Return [X, Y] of the center of cell containing provided text 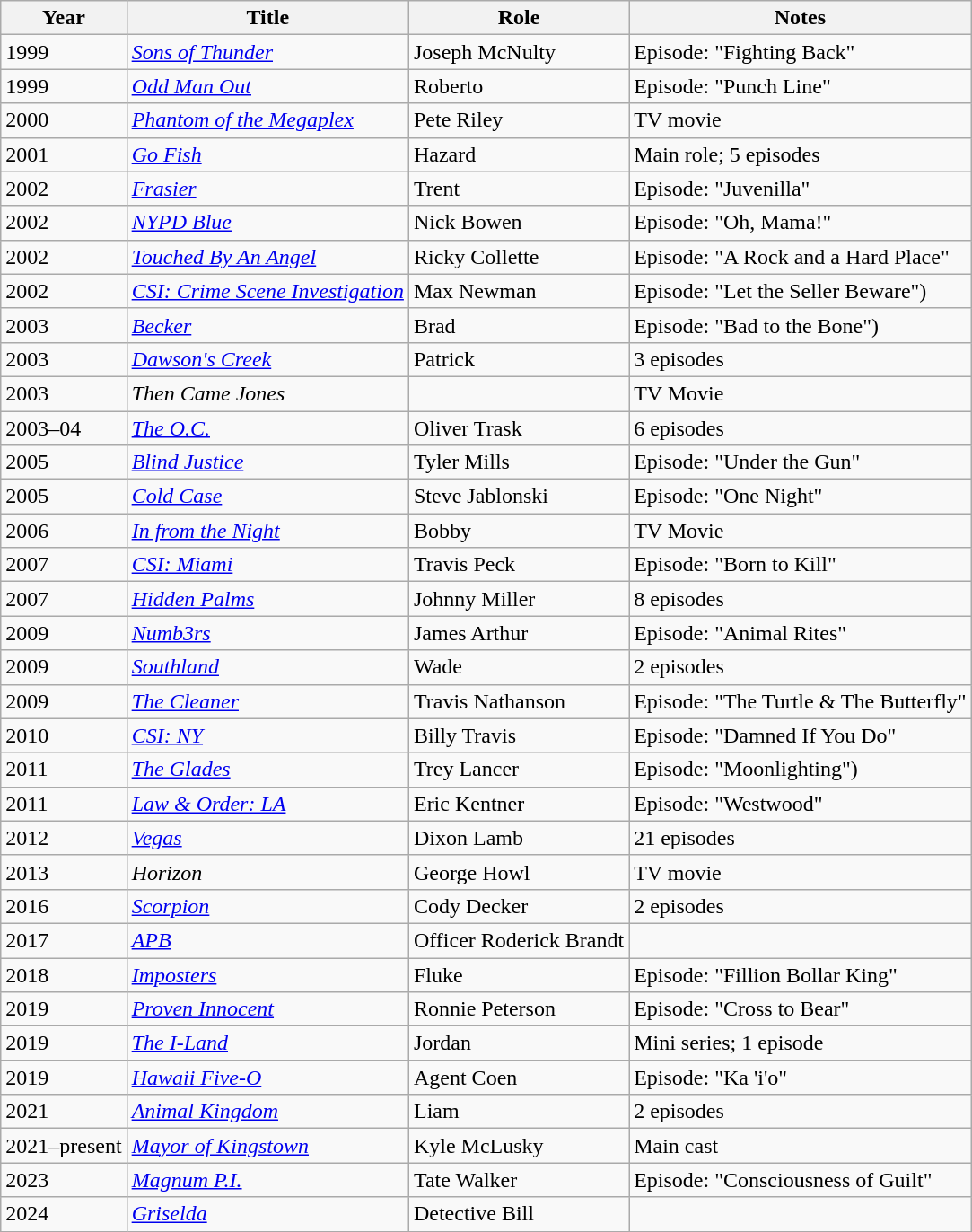
Animal Kingdom [267, 1112]
Joseph McNulty [519, 52]
The Glades [267, 770]
Mayor of Kingstown [267, 1146]
Griselda [267, 1214]
Proven Innocent [267, 1009]
Episode: "A Rock and a Hard Place" [801, 257]
Main cast [801, 1146]
Episode: "Cross to Bear" [801, 1009]
Episode: "Juvenilla" [801, 189]
Go Fish [267, 154]
2003–04 [64, 428]
Role [519, 18]
8 episodes [801, 599]
Vegas [267, 838]
Officer Roderick Brandt [519, 940]
Jordan [519, 1043]
Billy Travis [519, 735]
Then Came Jones [267, 393]
6 episodes [801, 428]
2018 [64, 974]
Scorpion [267, 906]
Patrick [519, 359]
Wade [519, 667]
Tyler Mills [519, 462]
Ricky Collette [519, 257]
Notes [801, 18]
Johnny Miller [519, 599]
2010 [64, 735]
NYPD Blue [267, 223]
3 episodes [801, 359]
Pete Riley [519, 120]
Bobby [519, 531]
CSI: Miami [267, 565]
Max Newman [519, 291]
Travis Peck [519, 565]
Hawaii Five-O [267, 1078]
2021 [64, 1112]
Blind Justice [267, 462]
Episode: "Ka 'i'o" [801, 1078]
2013 [64, 872]
Episode: "The Turtle & The Butterfly" [801, 701]
Episode: "Fillion Bollar King" [801, 974]
Oliver Trask [519, 428]
Brad [519, 325]
2021–present [64, 1146]
Horizon [267, 872]
Episode: "Consciousness of Guilt" [801, 1180]
2001 [64, 154]
The I-Land [267, 1043]
Liam [519, 1112]
Sons of Thunder [267, 52]
Dixon Lamb [519, 838]
2000 [64, 120]
Travis Nathanson [519, 701]
Episode: "Westwood" [801, 804]
Fluke [519, 974]
Hidden Palms [267, 599]
Year [64, 18]
2017 [64, 940]
Trey Lancer [519, 770]
Nick Bowen [519, 223]
Kyle McLusky [519, 1146]
Episode: "Fighting Back" [801, 52]
Dawson's Creek [267, 359]
Trent [519, 189]
APB [267, 940]
CSI: Crime Scene Investigation [267, 291]
Episode: "Animal Rites" [801, 633]
Hazard [519, 154]
Touched By An Angel [267, 257]
Episode: "Moonlighting") [801, 770]
2012 [64, 838]
21 episodes [801, 838]
Cold Case [267, 497]
Episode: "Damned If You Do" [801, 735]
Becker [267, 325]
Episode: "One Night" [801, 497]
Odd Man Out [267, 86]
Cody Decker [519, 906]
Roberto [519, 86]
Tate Walker [519, 1180]
CSI: NY [267, 735]
Episode: "Born to Kill" [801, 565]
Law & Order: LA [267, 804]
Imposters [267, 974]
Phantom of the Megaplex [267, 120]
The O.C. [267, 428]
The Cleaner [267, 701]
Mini series; 1 episode [801, 1043]
Episode: "Bad to the Bone") [801, 325]
George Howl [519, 872]
2023 [64, 1180]
2024 [64, 1214]
Agent Coen [519, 1078]
James Arthur [519, 633]
Magnum P.I. [267, 1180]
2006 [64, 531]
Frasier [267, 189]
Eric Kentner [519, 804]
Episode: "Let the Seller Beware") [801, 291]
Title [267, 18]
Main role; 5 episodes [801, 154]
Episode: "Punch Line" [801, 86]
In from the Night [267, 531]
Detective Bill [519, 1214]
Ronnie Peterson [519, 1009]
2016 [64, 906]
Episode: "Oh, Mama!" [801, 223]
Steve Jablonski [519, 497]
Episode: "Under the Gun" [801, 462]
Numb3rs [267, 633]
Southland [267, 667]
